Pinpoint the cell where the given text exists, returning its [x, y] midpoint coordinate. 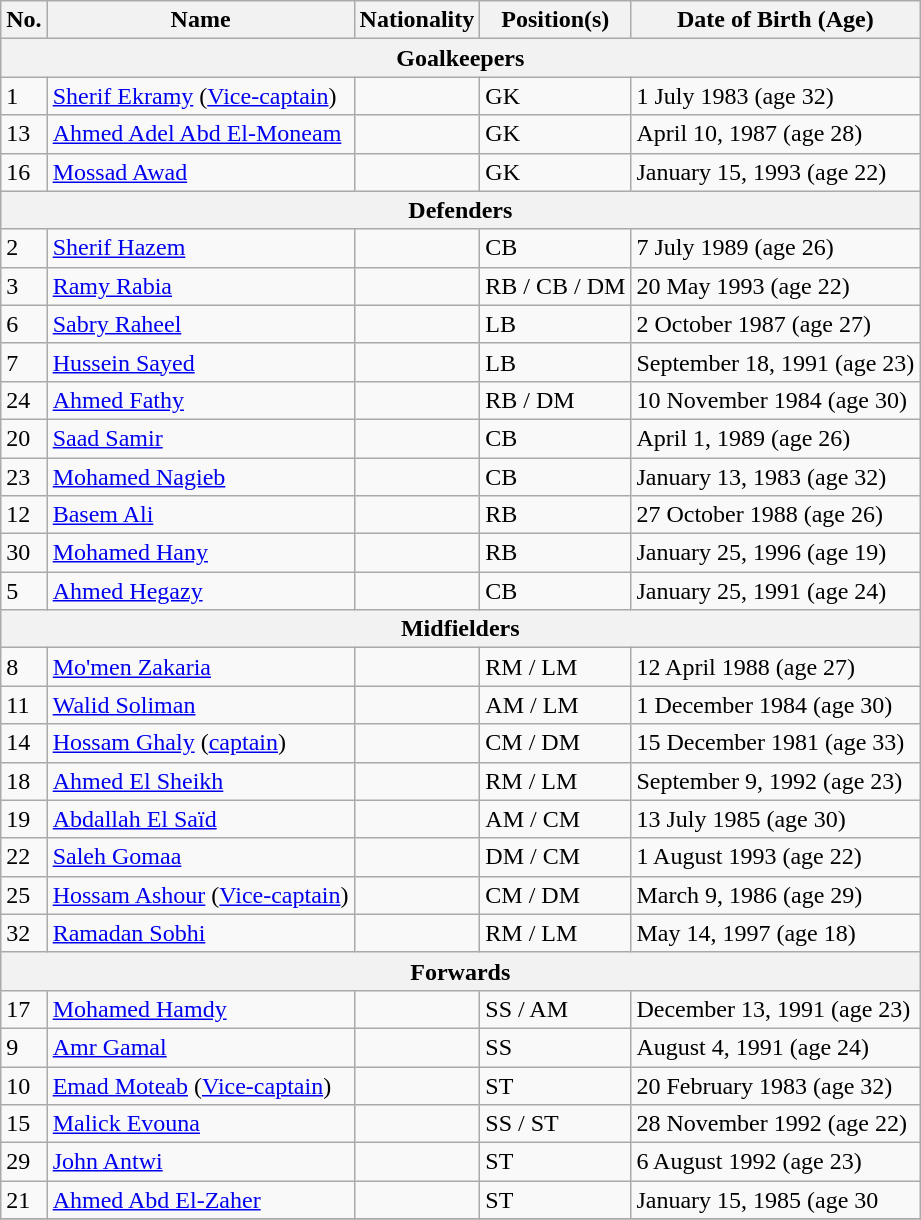
7 [24, 362]
20 February 1983 (age 32) [776, 1085]
10 November 1984 (age 30) [776, 400]
Emad Moteab (Vice-captain) [200, 1085]
Amr Gamal [200, 1047]
Abdallah El Saïd [200, 819]
April 1, 1989 (age 26) [776, 438]
January 15, 1985 (age 30 [776, 1200]
Ahmed Abd El-Zaher [200, 1200]
Sabry Raheel [200, 324]
Nationality [417, 20]
Sherif Ekramy (Vice-captain) [200, 96]
Ramy Rabia [200, 286]
8 [24, 667]
11 [24, 705]
Malick Evouna [200, 1124]
SS / ST [556, 1124]
SS / AM [556, 1009]
16 [24, 172]
RB / CB / DM [556, 286]
Forwards [460, 971]
9 [24, 1047]
September 18, 1991 (age 23) [776, 362]
September 9, 1992 (age 23) [776, 781]
2 [24, 248]
Basem Ali [200, 515]
13 July 1985 (age 30) [776, 819]
January 25, 1991 (age 24) [776, 591]
Ramadan Sobhi [200, 933]
January 25, 1996 (age 19) [776, 553]
10 [24, 1085]
24 [24, 400]
30 [24, 553]
December 13, 1991 (age 23) [776, 1009]
Ahmed El Sheikh [200, 781]
No. [24, 20]
Walid Soliman [200, 705]
Saad Samir [200, 438]
August 4, 1991 (age 24) [776, 1047]
5 [24, 591]
Ahmed Hegazy [200, 591]
Mohamed Hany [200, 553]
1 August 1993 (age 22) [776, 857]
17 [24, 1009]
6 August 1992 (age 23) [776, 1162]
19 [24, 819]
Mohamed Hamdy [200, 1009]
28 November 1992 (age 22) [776, 1124]
20 [24, 438]
15 December 1981 (age 33) [776, 743]
Mohamed Nagieb [200, 477]
Hossam Ashour (Vice-captain) [200, 895]
May 14, 1997 (age 18) [776, 933]
Goalkeepers [460, 58]
Sherif Hazem [200, 248]
12 April 1988 (age 27) [776, 667]
Midfielders [460, 629]
Name [200, 20]
AM / CM [556, 819]
Hossam Ghaly (captain) [200, 743]
1 December 1984 (age 30) [776, 705]
Ahmed Fathy [200, 400]
6 [24, 324]
2 October 1987 (age 27) [776, 324]
Defenders [460, 210]
18 [24, 781]
21 [24, 1200]
RB / DM [556, 400]
April 10, 1987 (age 28) [776, 134]
Hussein Sayed [200, 362]
23 [24, 477]
12 [24, 515]
Mossad Awad [200, 172]
20 May 1993 (age 22) [776, 286]
March 9, 1986 (age 29) [776, 895]
DM / CM [556, 857]
27 October 1988 (age 26) [776, 515]
32 [24, 933]
SS [556, 1047]
Saleh Gomaa [200, 857]
1 [24, 96]
15 [24, 1124]
3 [24, 286]
22 [24, 857]
AM / LM [556, 705]
7 July 1989 (age 26) [776, 248]
1 July 1983 (age 32) [776, 96]
29 [24, 1162]
John Antwi [200, 1162]
January 15, 1993 (age 22) [776, 172]
Ahmed Adel Abd El-Moneam [200, 134]
25 [24, 895]
13 [24, 134]
Date of Birth (Age) [776, 20]
Mo'men Zakaria [200, 667]
Position(s) [556, 20]
January 13, 1983 (age 32) [776, 477]
14 [24, 743]
